Capture the cell that displays the provided text and extract its [X, Y] central coordinate. 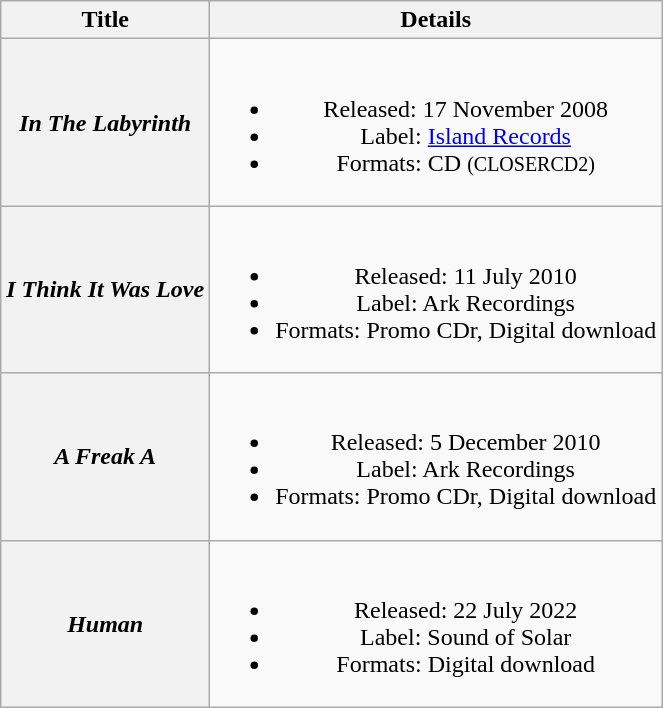
Released: 17 November 2008Label: Island RecordsFormats: CD (CLOSERCD2) [436, 122]
Released: 22 July 2022Label: Sound of SolarFormats: Digital download [436, 624]
Released: 11 July 2010Label: Ark RecordingsFormats: Promo CDr, Digital download [436, 290]
Released: 5 December 2010Label: Ark RecordingsFormats: Promo CDr, Digital download [436, 456]
A Freak A [106, 456]
Details [436, 20]
Human [106, 624]
I Think It Was Love [106, 290]
Title [106, 20]
In The Labyrinth [106, 122]
